From the cell containing the given text, extract its center point as [X, Y] coordinate. 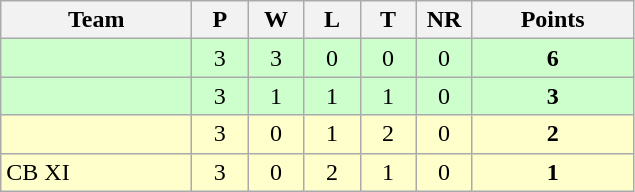
P [220, 20]
Points [552, 20]
6 [552, 58]
L [332, 20]
NR [444, 20]
T [388, 20]
W [276, 20]
Team [96, 20]
CB XI [96, 172]
